Capture the cell that displays the provided text and extract its [X, Y] central coordinate. 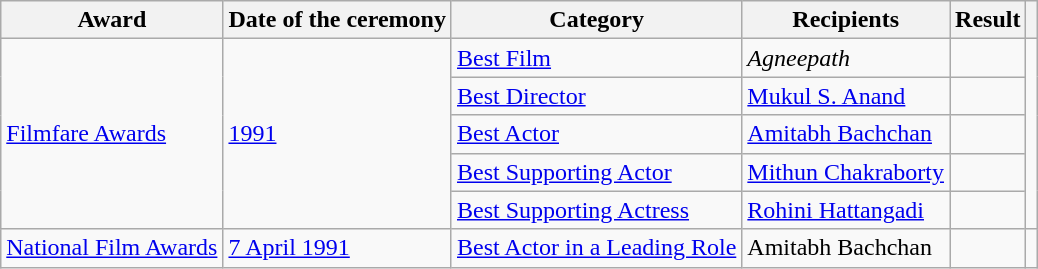
7 April 1991 [338, 248]
Rohini Hattangadi [846, 210]
Result [988, 20]
Date of the ceremony [338, 20]
Agneepath [846, 58]
1991 [338, 134]
Category [596, 20]
Award [112, 20]
Best Film [596, 58]
Best Director [596, 96]
Filmfare Awards [112, 134]
Mithun Chakraborty [846, 172]
Best Supporting Actress [596, 210]
Best Actor in a Leading Role [596, 248]
Best Actor [596, 134]
Recipients [846, 20]
Mukul S. Anand [846, 96]
National Film Awards [112, 248]
Best Supporting Actor [596, 172]
